Detect which cell encompasses the target text, then output its [X, Y] center coordinate. 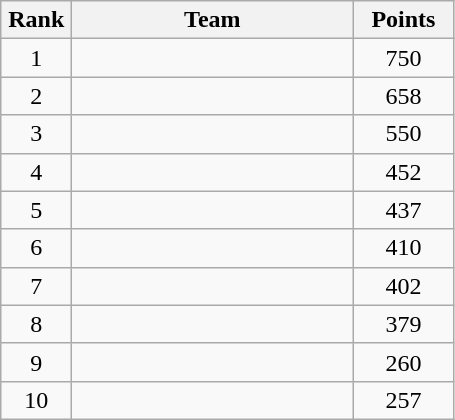
410 [404, 248]
1 [36, 58]
402 [404, 286]
260 [404, 362]
658 [404, 96]
4 [36, 172]
Points [404, 20]
Rank [36, 20]
379 [404, 324]
10 [36, 400]
5 [36, 210]
3 [36, 134]
9 [36, 362]
7 [36, 286]
550 [404, 134]
8 [36, 324]
6 [36, 248]
257 [404, 400]
437 [404, 210]
Team [212, 20]
452 [404, 172]
2 [36, 96]
750 [404, 58]
